Find where the given text appears and provide that cell's center as [x, y] coordinate. 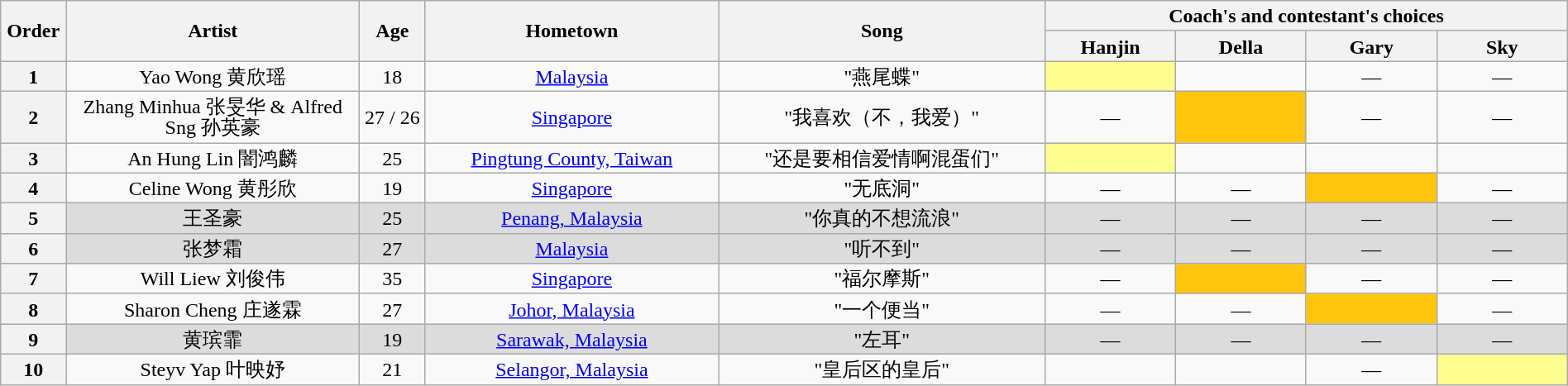
Artist [213, 31]
王圣豪 [213, 218]
Yao Wong 黄欣瑶 [213, 76]
An Hung Lin 闇鸿麟 [213, 157]
2 [33, 117]
8 [33, 309]
Order [33, 31]
Sarawak, Malaysia [572, 339]
"一个便当" [882, 309]
"左耳" [882, 339]
Johor, Malaysia [572, 309]
"福尔摩斯" [882, 279]
"听不到" [882, 248]
Della [1241, 46]
1 [33, 76]
Hanjin [1111, 46]
"还是要相信爱情啊混蛋们" [882, 157]
Hometown [572, 31]
Penang, Malaysia [572, 218]
35 [392, 279]
Coach's and contestant's choices [1307, 17]
张梦霜 [213, 248]
"我喜欢（不，我爱）" [882, 117]
黄瑸霏 [213, 339]
10 [33, 369]
Song [882, 31]
Zhang Minhua 张旻华 & Alfred Sng 孙英豪 [213, 117]
Sharon Cheng 庄遂霖 [213, 309]
21 [392, 369]
Selangor, Malaysia [572, 369]
Age [392, 31]
4 [33, 188]
"你真的不想流浪" [882, 218]
"燕尾蝶" [882, 76]
3 [33, 157]
18 [392, 76]
Gary [1371, 46]
7 [33, 279]
9 [33, 339]
6 [33, 248]
"无底洞" [882, 188]
5 [33, 218]
"皇后区的皇后" [882, 369]
Will Liew 刘俊伟 [213, 279]
Sky [1502, 46]
27 / 26 [392, 117]
Steyv Yap 叶映妤 [213, 369]
Pingtung County, Taiwan [572, 157]
Celine Wong 黄彤欣 [213, 188]
